Identify which cell holds the provided text, then report its [x, y] central coordinate. 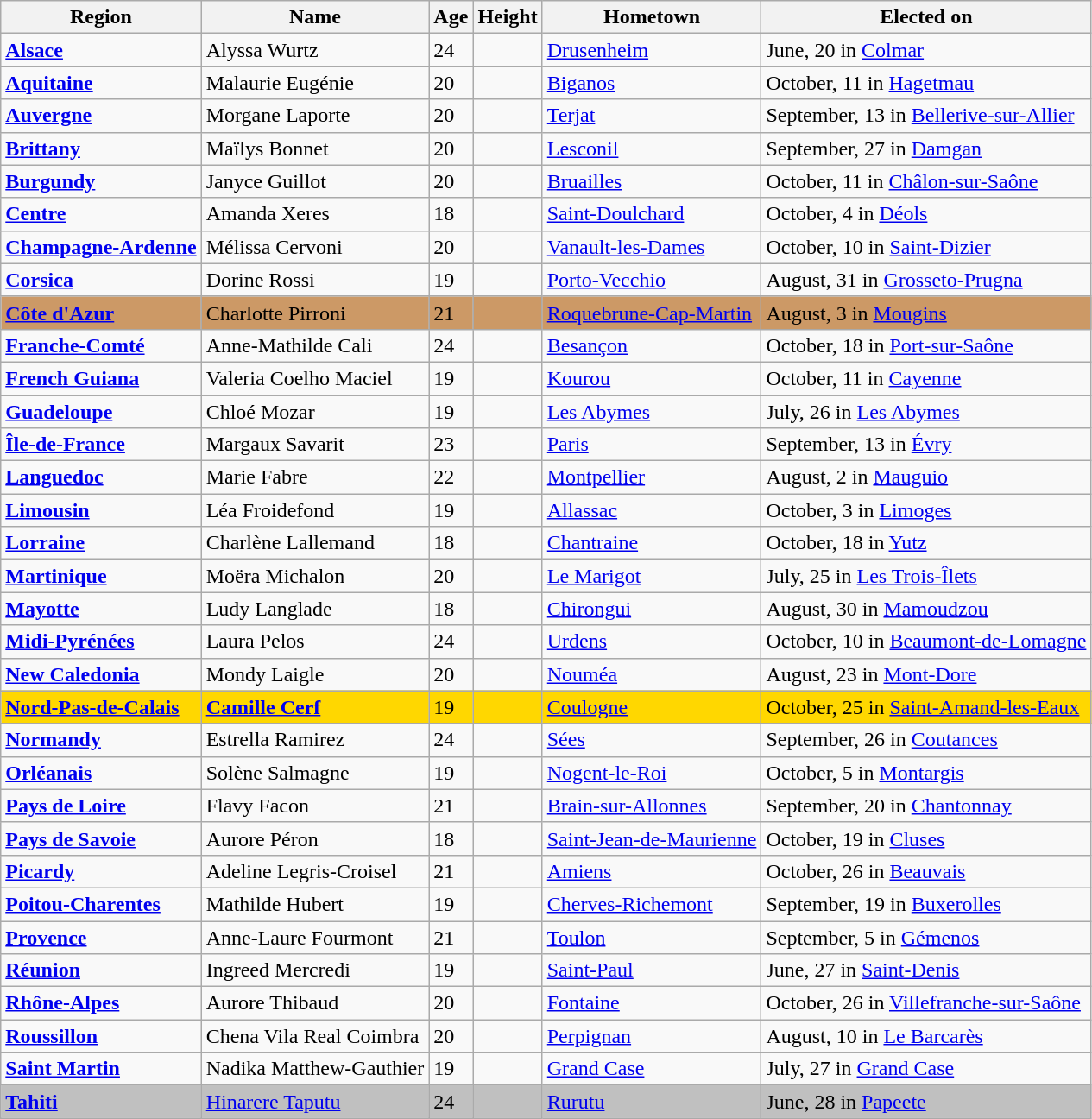
Léa Froidefond [315, 510]
Morgane Laporte [315, 116]
August, 23 in Mont-Dore [926, 674]
October, 4 in Déols [926, 214]
Grand Case [652, 1069]
Rurutu [652, 1102]
June, 28 in Papeete [926, 1102]
Lorraine [101, 543]
August, 30 in Mamoudzou [926, 609]
Normandy [101, 740]
Hometown [652, 17]
Saint-Paul [652, 970]
October, 11 in Châlon-sur-Saône [926, 181]
Bruailles [652, 181]
Poitou-Charentes [101, 904]
June, 27 in Saint-Denis [926, 970]
Charlène Lallemand [315, 543]
September, 13 in Évry [926, 445]
Champagne-Ardenne [101, 247]
Rhône-Alpes [101, 1003]
Height [508, 17]
Mathilde Hubert [315, 904]
Brittany [101, 149]
Lesconil [652, 149]
October, 26 in Villefranche-sur-Saône [926, 1003]
Auvergne [101, 116]
Limousin [101, 510]
August, 2 in Mauguio [926, 477]
Aurore Péron [315, 838]
October, 11 in Hagetmau [926, 83]
Marie Fabre [315, 477]
Margaux Savarit [315, 445]
Dorine Rossi [315, 280]
Adeline Legris-Croisel [315, 871]
October, 3 in Limoges [926, 510]
Allassac [652, 510]
October, 25 in Saint-Amand-les-Eaux [926, 707]
Île-de-France [101, 445]
October, 19 in Cluses [926, 838]
Biganos [652, 83]
Côte d'Azur [101, 313]
Nadika Matthew-Gauthier [315, 1069]
October, 11 in Cayenne [926, 378]
Laura Pelos [315, 642]
Picardy [101, 871]
Mondy Laigle [315, 674]
Drusenheim [652, 50]
Aurore Thibaud [315, 1003]
August, 31 in Grosseto-Prugna [926, 280]
Ludy Langlade [315, 609]
Age [451, 17]
Anne-Laure Fourmont [315, 937]
Amiens [652, 871]
October, 18 in Yutz [926, 543]
Brain-sur-Allonnes [652, 806]
Porto-Vecchio [652, 280]
Saint-Jean-de-Maurienne [652, 838]
Solène Salmagne [315, 773]
Roquebrune-Cap-Martin [652, 313]
Nogent-le-Roi [652, 773]
Provence [101, 937]
Saint Martin [101, 1069]
Sées [652, 740]
Chirongui [652, 609]
Aquitaine [101, 83]
Charlotte Pirroni [315, 313]
Burgundy [101, 181]
October, 26 in Beauvais [926, 871]
October, 5 in Montargis [926, 773]
September, 26 in Coutances [926, 740]
October, 18 in Port-sur-Saône [926, 345]
New Caledonia [101, 674]
Ingreed Mercredi [315, 970]
October, 10 in Beaumont-de-Lomagne [926, 642]
Centre [101, 214]
Terjat [652, 116]
Martinique [101, 576]
Mayotte [101, 609]
Kourou [652, 378]
October, 10 in Saint-Dizier [926, 247]
Orléanais [101, 773]
Corsica [101, 280]
Region [101, 17]
July, 26 in Les Abymes [926, 412]
Mélissa Cervoni [315, 247]
Le Marigot [652, 576]
Saint-Doulchard [652, 214]
Coulogne [652, 707]
Amanda Xeres [315, 214]
Vanault-les-Dames [652, 247]
Pays de Loire [101, 806]
Anne-Mathilde Cali [315, 345]
Alyssa Wurtz [315, 50]
Toulon [652, 937]
Chena Vila Real Coimbra [315, 1036]
Languedoc [101, 477]
August, 3 in Mougins [926, 313]
Alsace [101, 50]
Camille Cerf [315, 707]
July, 25 in Les Trois-Îlets [926, 576]
Tahiti [101, 1102]
Roussillon [101, 1036]
Pays de Savoie [101, 838]
23 [451, 445]
Nord-Pas-de-Calais [101, 707]
Hinarere Taputu [315, 1102]
September, 5 in Gémenos [926, 937]
Janyce Guillot [315, 181]
Franche-Comté [101, 345]
Moëra Michalon [315, 576]
22 [451, 477]
Fontaine [652, 1003]
Perpignan [652, 1036]
Paris [652, 445]
Estrella Ramirez [315, 740]
Malaurie Eugénie [315, 83]
September, 19 in Buxerolles [926, 904]
Flavy Facon [315, 806]
Valeria Coelho Maciel [315, 378]
September, 13 in Bellerive-sur-Allier [926, 116]
Montpellier [652, 477]
Chantraine [652, 543]
Cherves-Richemont [652, 904]
September, 27 in Damgan [926, 149]
September, 20 in Chantonnay [926, 806]
August, 10 in Le Barcarès [926, 1036]
Midi-Pyrénées [101, 642]
Les Abymes [652, 412]
July, 27 in Grand Case [926, 1069]
Name [315, 17]
Guadeloupe [101, 412]
Chloé Mozar [315, 412]
Urdens [652, 642]
Réunion [101, 970]
Elected on [926, 17]
June, 20 in Colmar [926, 50]
Besançon [652, 345]
Nouméa [652, 674]
Maïlys Bonnet [315, 149]
French Guiana [101, 378]
